Locate the cell with the specified text and output its [x, y] center coordinate. 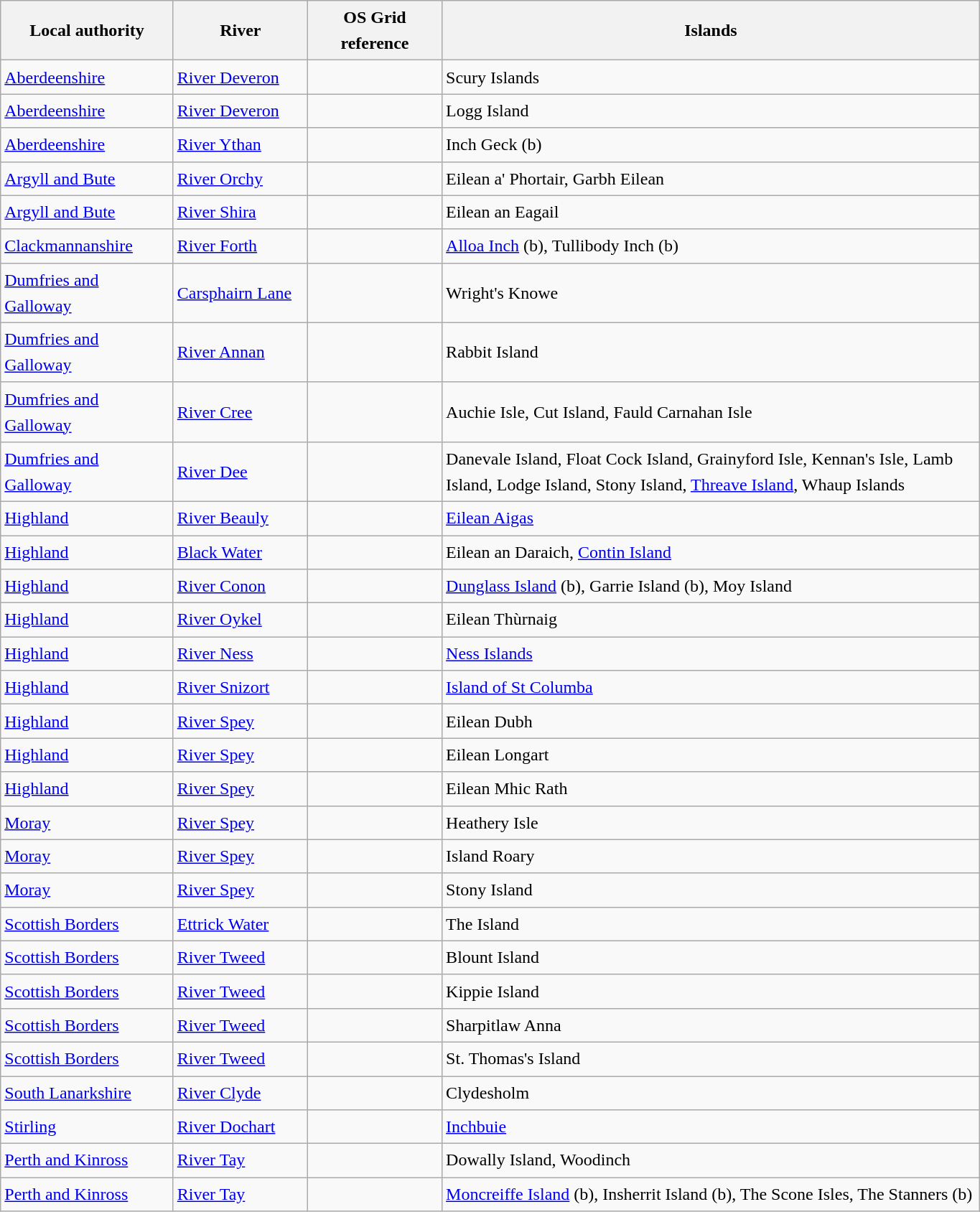
Stony Island [711, 890]
Danevale Island, Float Cock Island, Grainyford Isle, Kennan's Isle, Lamb Island, Lodge Island, Stony Island, Threave Island, Whaup Islands [711, 471]
Moncreiffe Island (b), Insherrit Island (b), The Scone Isles, The Stanners (b) [711, 1195]
River [240, 30]
Logg Island [711, 111]
Local authority [87, 30]
The Island [711, 923]
Kippie Island [711, 991]
OS Grid reference [375, 30]
Ness Islands [711, 653]
River Clyde [240, 1093]
Eilean Thùrnaig [711, 620]
River Cree [240, 412]
Eilean Longart [711, 755]
River Snizort [240, 688]
Clackmannanshire [87, 246]
River Ness [240, 653]
South Lanarkshire [87, 1093]
River Oykel [240, 620]
Scury Islands [711, 78]
Inchbuie [711, 1127]
St. Thomas's Island [711, 1058]
Island of St Columba [711, 688]
Rabbit Island [711, 352]
Eilean Aigas [711, 518]
River Orchy [240, 178]
River Beauly [240, 518]
Sharpitlaw Anna [711, 1025]
Wright's Knowe [711, 293]
Auchie Isle, Cut Island, Fauld Carnahan Isle [711, 412]
River Dochart [240, 1127]
Ettrick Water [240, 923]
Black Water [240, 553]
Alloa Inch (b), Tullibody Inch (b) [711, 246]
Dunglass Island (b), Garrie Island (b), Moy Island [711, 586]
Stirling [87, 1127]
River Dee [240, 471]
River Forth [240, 246]
Eilean an Daraich, Contin Island [711, 553]
Eilean an Eagail [711, 213]
River Ythan [240, 145]
River Annan [240, 352]
Eilean Dubh [711, 721]
Inch Geck (b) [711, 145]
Eilean Mhic Rath [711, 788]
Island Roary [711, 856]
River Shira [240, 213]
Blount Island [711, 958]
Carsphairn Lane [240, 293]
Dowally Island, Woodinch [711, 1160]
Clydesholm [711, 1093]
Eilean a' Phortair, Garbh Eilean [711, 178]
Heathery Isle [711, 823]
Islands [711, 30]
River Conon [240, 586]
